Return [x, y] of the center of cell containing provided text 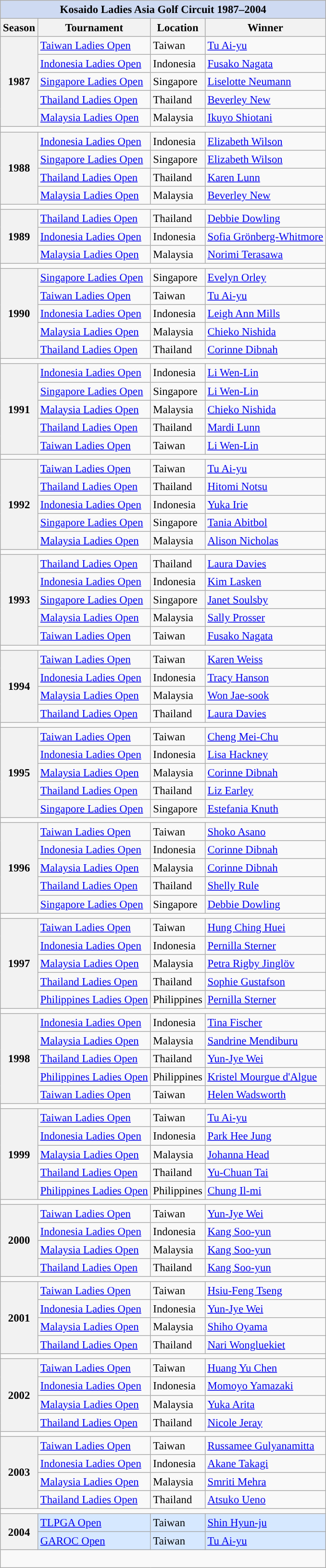
Hung Ching Huei [265, 927]
Yu-Chuan Tai [265, 1172]
Atsuko Ueno [265, 1500]
1996 [19, 868]
Season [19, 28]
1991 [19, 409]
Hitomi Notsu [265, 487]
Kristel Mourgue d'Algue [265, 1077]
1993 [19, 600]
Huang Yu Chen [265, 1368]
Momoyo Yamazaki [265, 1386]
Helen Wadsworth [265, 1095]
Tania Abitbol [265, 523]
Estefania Knuth [265, 809]
Sandrine Mendiburu [265, 1041]
Akane Takagi [265, 1464]
1989 [19, 236]
Petra Rigby Jinglöv [265, 964]
Leigh Ann Mills [265, 314]
Nari Wongluekiet [265, 1345]
1988 [19, 168]
Won Jae-sook [265, 695]
Shiho Oyama [265, 1327]
2002 [19, 1395]
Janet Soulsby [265, 600]
Ikuyo Shiotani [265, 118]
Cheng Mei-Chu [265, 736]
Karen Lunn [265, 177]
Karen Weiss [265, 659]
1995 [19, 772]
Nicole Jeray [265, 1422]
Smriti Mehra [265, 1482]
Russamee Gulyanamitta [265, 1445]
Yuka Irie [265, 504]
Winner [265, 28]
Sophie Gustafson [265, 981]
GAROC Open [94, 1541]
Tracy Hanson [265, 677]
Shin Hyun-ju [265, 1523]
1997 [19, 963]
Park Hee Jung [265, 1136]
Evelyn Orley [265, 278]
Shoko Asano [265, 832]
Tournament [94, 28]
Lisa Hackney [265, 755]
Kim Lasken [265, 582]
Liselotte Neumann [265, 82]
Hsiu-Feng Tseng [265, 1291]
Sally Prosser [265, 618]
2003 [19, 1472]
Sofia Grönberg-Whitmore [265, 236]
Norimi Terasawa [265, 255]
Location [178, 28]
1990 [19, 314]
2004 [19, 1531]
Chung Il-mi [265, 1190]
Tina Fischer [265, 1023]
1999 [19, 1154]
Yuka Arita [265, 1404]
1992 [19, 504]
Shelly Rule [265, 886]
1994 [19, 686]
1998 [19, 1059]
Alison Nicholas [265, 541]
Johanna Head [265, 1154]
Kosaido Ladies Asia Golf Circuit 1987–2004 [163, 10]
Liz Earley [265, 791]
1987 [19, 82]
Mardi Lunn [265, 427]
TLPGA Open [94, 1523]
2001 [19, 1318]
2000 [19, 1240]
